For the text-containing cell, return its midpoint in [x, y] coordinate format. 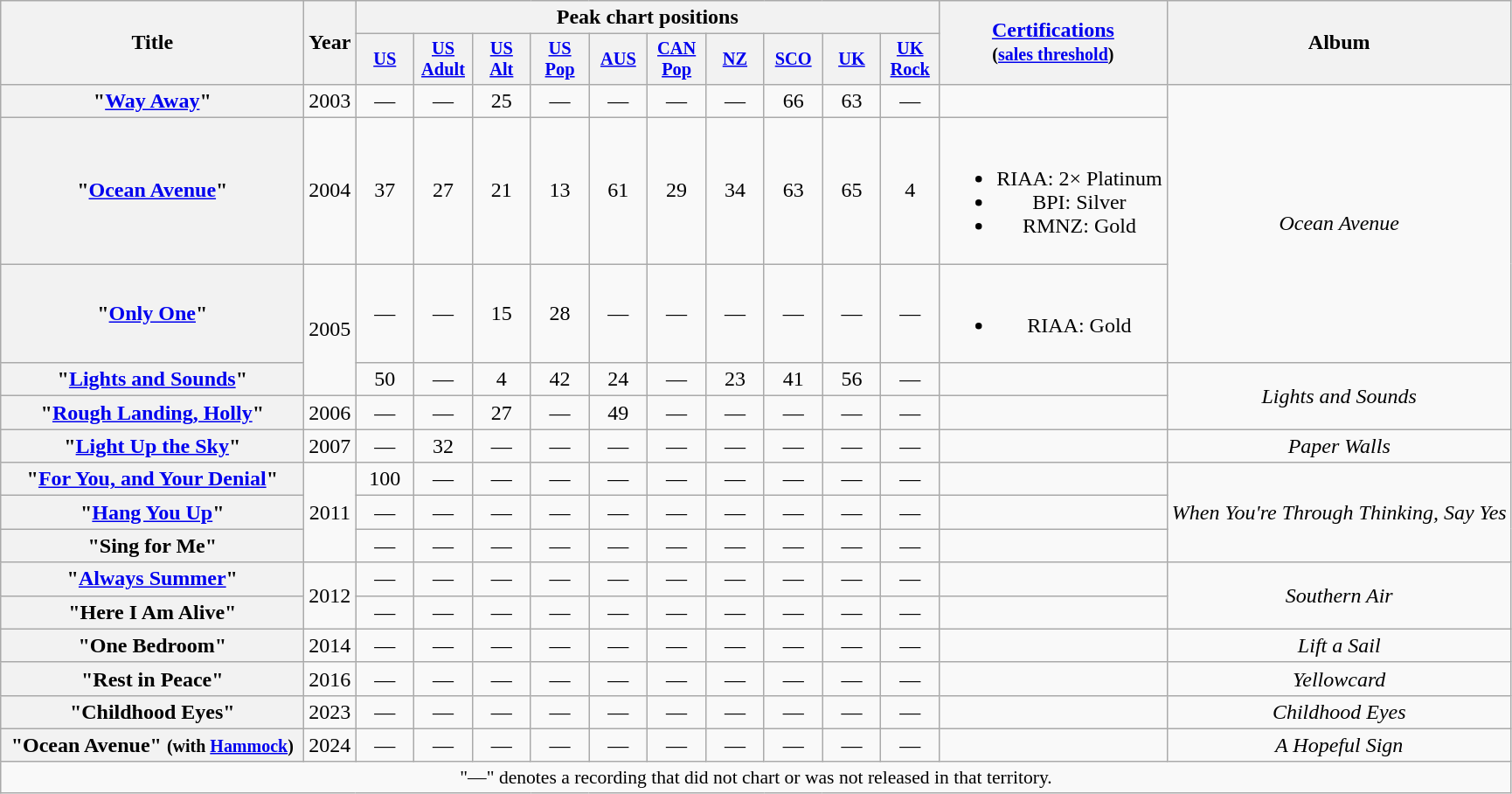
61 [619, 191]
"For You, and Your Denial" [152, 479]
37 [385, 191]
NZ [736, 59]
29 [676, 191]
2014 [330, 645]
32 [444, 446]
15 [502, 313]
Peak chart positions [648, 17]
50 [385, 380]
"Always Summer" [152, 579]
2004 [330, 191]
"Sing for Me" [152, 546]
23 [736, 380]
Title [152, 43]
49 [619, 413]
2007 [330, 446]
24 [619, 380]
RIAA: 2× PlatinumBPI: SilverRMNZ: Gold [1054, 191]
100 [385, 479]
"—" denotes a recording that did not chart or was not released in that territory. [756, 777]
US Adult [444, 59]
Yellowcard [1339, 679]
"Rest in Peace" [152, 679]
Southern Air [1339, 595]
65 [851, 191]
"Only One" [152, 313]
USPop [559, 59]
2003 [330, 101]
Certifications(sales threshold) [1054, 43]
Ocean Avenue [1339, 223]
Childhood Eyes [1339, 712]
2006 [330, 413]
2016 [330, 679]
"Rough Landing, Holly" [152, 413]
Album [1339, 43]
Lift a Sail [1339, 645]
"Light Up the Sky" [152, 446]
42 [559, 380]
"Here I Am Alive" [152, 612]
21 [502, 191]
UKRock [911, 59]
34 [736, 191]
"Way Away" [152, 101]
2024 [330, 745]
SCO [794, 59]
Lights and Sounds [1339, 396]
RIAA: Gold [1054, 313]
"Hang You Up" [152, 512]
41 [794, 380]
US [385, 59]
56 [851, 380]
"Childhood Eyes" [152, 712]
AUS [619, 59]
66 [794, 101]
USAlt [502, 59]
"Lights and Sounds" [152, 380]
"Ocean Avenue" (with Hammock) [152, 745]
2012 [330, 595]
CANPop [676, 59]
28 [559, 313]
2005 [330, 331]
2023 [330, 712]
UK [851, 59]
"One Bedroom" [152, 645]
Year [330, 43]
A Hopeful Sign [1339, 745]
13 [559, 191]
25 [502, 101]
"Ocean Avenue" [152, 191]
When You're Through Thinking, Say Yes [1339, 512]
2011 [330, 512]
Paper Walls [1339, 446]
